Extract the (X, Y) coordinate from the center of the cell holding the provided text.  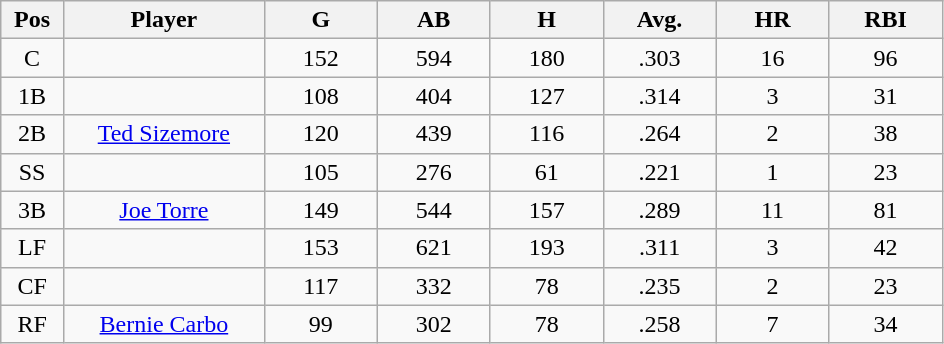
594 (434, 58)
Bernie Carbo (164, 324)
1B (32, 96)
2B (32, 134)
153 (320, 248)
31 (886, 96)
149 (320, 210)
16 (772, 58)
H (546, 20)
157 (546, 210)
42 (886, 248)
.264 (660, 134)
96 (886, 58)
.289 (660, 210)
439 (434, 134)
.258 (660, 324)
RF (32, 324)
180 (546, 58)
G (320, 20)
99 (320, 324)
3B (32, 210)
116 (546, 134)
1 (772, 172)
LF (32, 248)
38 (886, 134)
105 (320, 172)
404 (434, 96)
193 (546, 248)
11 (772, 210)
.221 (660, 172)
81 (886, 210)
108 (320, 96)
276 (434, 172)
61 (546, 172)
.314 (660, 96)
.311 (660, 248)
Joe Torre (164, 210)
117 (320, 286)
CF (32, 286)
C (32, 58)
SS (32, 172)
332 (434, 286)
152 (320, 58)
RBI (886, 20)
AB (434, 20)
HR (772, 20)
7 (772, 324)
Avg. (660, 20)
.303 (660, 58)
544 (434, 210)
120 (320, 134)
621 (434, 248)
34 (886, 324)
Pos (32, 20)
302 (434, 324)
Player (164, 20)
Ted Sizemore (164, 134)
127 (546, 96)
.235 (660, 286)
